Pinpoint the cell where the given text exists, returning its (x, y) midpoint coordinate. 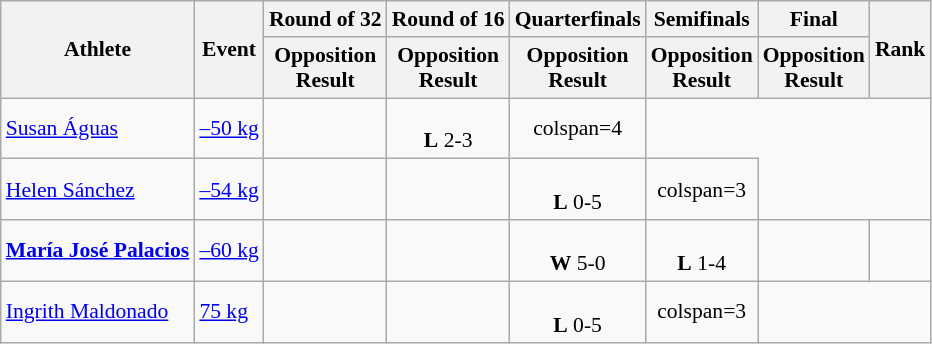
Susan Águas (98, 128)
75 kg (228, 312)
L 1-4 (702, 250)
–50 kg (228, 128)
Athlete (98, 50)
Semifinals (702, 19)
Event (228, 50)
colspan=4 (578, 128)
Round of 32 (326, 19)
Rank (900, 50)
Quarterfinals (578, 19)
Round of 16 (448, 19)
María José Palacios (98, 250)
W 5-0 (578, 250)
Ingrith Maldonado (98, 312)
Helen Sánchez (98, 190)
–60 kg (228, 250)
L 2-3 (448, 128)
–54 kg (228, 190)
Final (814, 19)
